From the cell containing the given text, extract its center point as (x, y) coordinate. 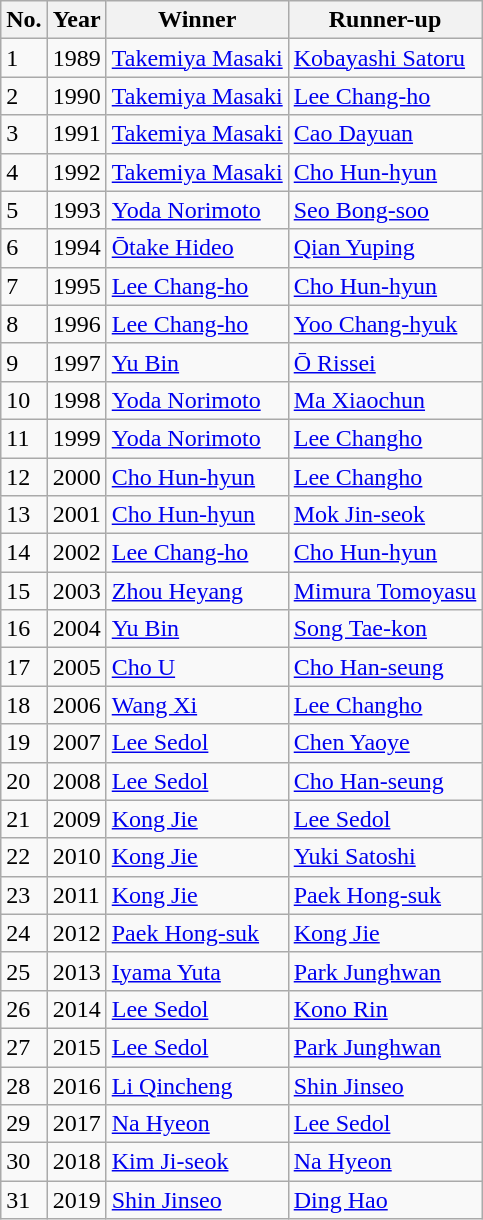
1994 (76, 248)
Qian Yuping (385, 248)
8 (24, 324)
Ding Hao (385, 1200)
12 (24, 477)
1990 (76, 96)
Zhou Heyang (197, 591)
25 (24, 971)
Year (76, 20)
Song Tae-kon (385, 629)
20 (24, 781)
2010 (76, 857)
7 (24, 286)
Runner-up (385, 20)
2013 (76, 971)
18 (24, 705)
2007 (76, 743)
2004 (76, 629)
1989 (76, 58)
10 (24, 400)
Winner (197, 20)
Cao Dayuan (385, 134)
9 (24, 362)
2005 (76, 667)
26 (24, 1009)
2006 (76, 705)
28 (24, 1085)
23 (24, 895)
6 (24, 248)
Yoo Chang-hyuk (385, 324)
1997 (76, 362)
Li Qincheng (197, 1085)
1 (24, 58)
1996 (76, 324)
21 (24, 819)
1991 (76, 134)
2019 (76, 1200)
No. (24, 20)
22 (24, 857)
17 (24, 667)
1998 (76, 400)
5 (24, 210)
14 (24, 553)
Cho U (197, 667)
Chen Yaoye (385, 743)
Wang Xi (197, 705)
2 (24, 96)
Yuki Satoshi (385, 857)
11 (24, 438)
Seo Bong-soo (385, 210)
Iyama Yuta (197, 971)
2016 (76, 1085)
30 (24, 1162)
1999 (76, 438)
Kim Ji-seok (197, 1162)
Mok Jin-seok (385, 515)
15 (24, 591)
2000 (76, 477)
13 (24, 515)
Ō Rissei (385, 362)
2001 (76, 515)
19 (24, 743)
24 (24, 933)
Kono Rin (385, 1009)
1992 (76, 172)
3 (24, 134)
Ōtake Hideo (197, 248)
29 (24, 1124)
2011 (76, 895)
Mimura Tomoyasu (385, 591)
2009 (76, 819)
1993 (76, 210)
16 (24, 629)
2014 (76, 1009)
1995 (76, 286)
2017 (76, 1124)
2012 (76, 933)
2003 (76, 591)
31 (24, 1200)
2018 (76, 1162)
2015 (76, 1047)
Ma Xiaochun (385, 400)
Kobayashi Satoru (385, 58)
2002 (76, 553)
2008 (76, 781)
27 (24, 1047)
4 (24, 172)
